Output the [X, Y] coordinate of the center of the cell containing the given text.  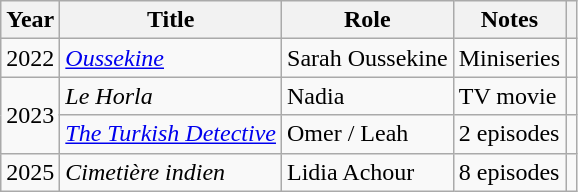
Oussekine [171, 58]
Omer / Leah [368, 134]
Notes [509, 20]
Cimetière indien [171, 172]
TV movie [509, 96]
The Turkish Detective [171, 134]
Sarah Oussekine [368, 58]
Title [171, 20]
Role [368, 20]
2 episodes [509, 134]
2023 [30, 115]
Year [30, 20]
2025 [30, 172]
Miniseries [509, 58]
8 episodes [509, 172]
Le Horla [171, 96]
Lidia Achour [368, 172]
2022 [30, 58]
Nadia [368, 96]
